Scan for the cell matching the given text and deliver its [X, Y] coordinate at center. 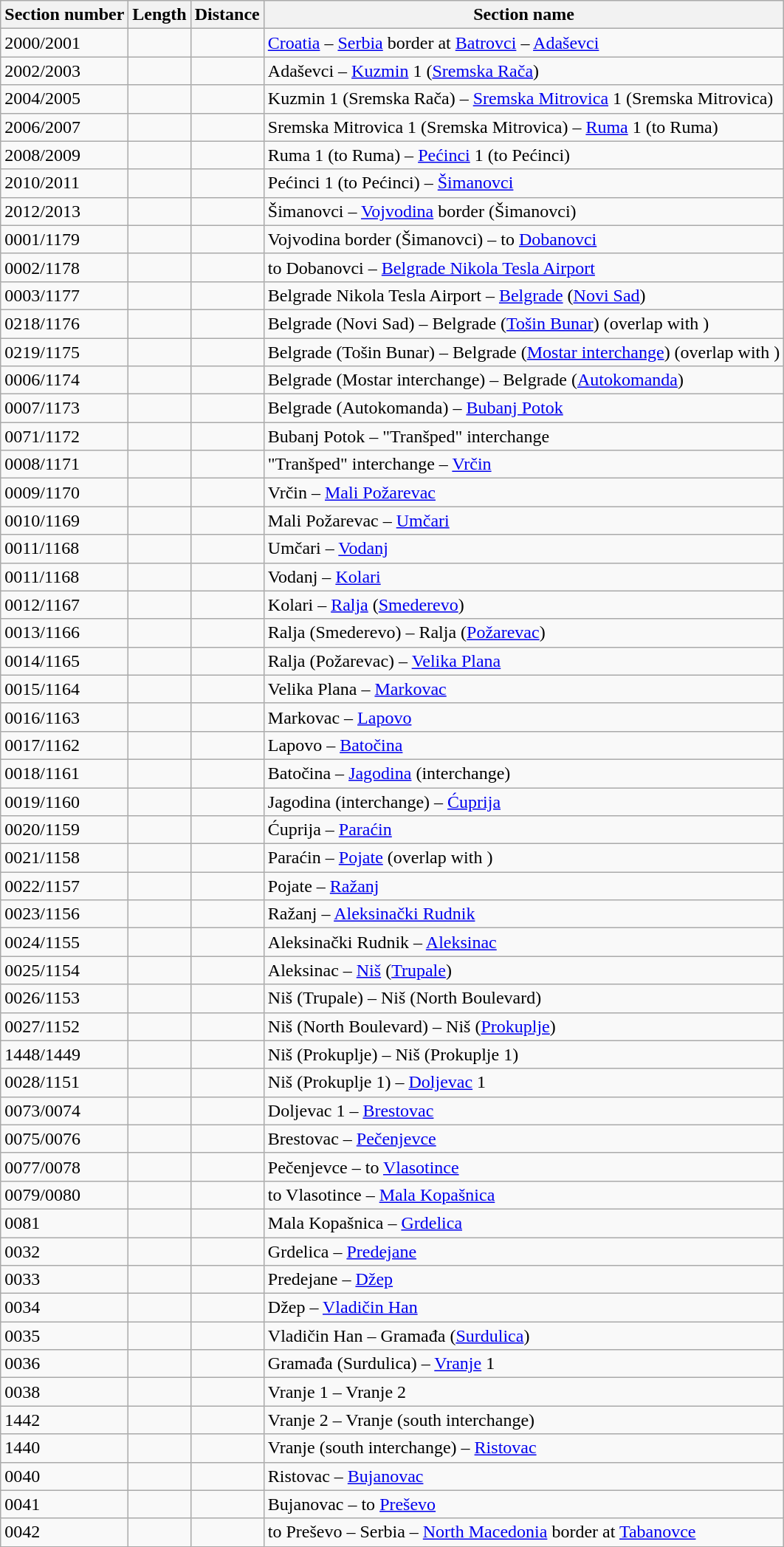
"Tranšped" interchange – Vrčin [523, 464]
0036 [65, 1364]
0038 [65, 1392]
0019/1160 [65, 801]
0021/1158 [65, 858]
Vranje 2 – Vranje (south interchange) [523, 1420]
2008/2009 [65, 155]
Belgrade (Tošin Bunar) – Belgrade (Mostar interchange) (overlap with ) [523, 352]
Adaševci – Kuzmin 1 (Sremska Rača) [523, 71]
0022/1157 [65, 886]
0014/1165 [65, 661]
0075/0076 [65, 1139]
0001/1179 [65, 239]
Niš (North Boulevard) – Niš (Prokuplje) [523, 1026]
0040 [65, 1476]
Ralja (Požarevac) – Velika Plana [523, 661]
Ristovac – Bujanovac [523, 1476]
0071/1172 [65, 436]
Belgrade (Novi Sad) – Belgrade (Tošin Bunar) (overlap with ) [523, 323]
0012/1167 [65, 605]
0010/1169 [65, 521]
Bujanovac – to Preševo [523, 1504]
Vranje 1 – Vranje 2 [523, 1392]
Belgrade (Mostar interchange) – Belgrade (Autokomanda) [523, 380]
Ćuprija – Paraćin [523, 830]
2004/2005 [65, 99]
1442 [65, 1420]
Distance [227, 15]
Ruma 1 (to Ruma) – Pećinci 1 (to Pećinci) [523, 155]
0025/1154 [65, 970]
0006/1174 [65, 380]
0009/1170 [65, 493]
Section name [523, 15]
Ralja (Smederevo) – Ralja (Požarevac) [523, 633]
2006/2007 [65, 127]
0041 [65, 1504]
Vranje (south interchange) – Ristovac [523, 1448]
0042 [65, 1532]
0035 [65, 1336]
Ražanj – Aleksinački Rudnik [523, 914]
Belgrade Nikola Tesla Airport – Belgrade (Novi Sad) [523, 295]
Lapovo – Batočina [523, 745]
0008/1171 [65, 464]
2012/2013 [65, 211]
0015/1164 [65, 689]
2000/2001 [65, 43]
Grdelica – Predejane [523, 1252]
Vrčin – Mali Požarevac [523, 493]
Pojate – Ražanj [523, 886]
Predejane – Džep [523, 1280]
to Preševo – Serbia – North Macedonia border at Tabanovce [523, 1532]
Batočina – Jagodina (interchange) [523, 773]
Niš (Trupale) – Niš (North Boulevard) [523, 998]
0077/0078 [65, 1167]
Kuzmin 1 (Sremska Rača) – Sremska Mitrovica 1 (Sremska Mitrovica) [523, 99]
Šimanovci – Vojvodina border (Šimanovci) [523, 211]
Croatia – Serbia border at Batrovci – Adaševci [523, 43]
0024/1155 [65, 942]
Kolari – Ralja (Smederevo) [523, 605]
0002/1178 [65, 267]
Džep – Vladičin Han [523, 1308]
Aleksinac – Niš (Trupale) [523, 970]
0013/1166 [65, 633]
to Vlasotince – Mala Kopašnica [523, 1195]
0219/1175 [65, 352]
Velika Plana – Markovac [523, 689]
0026/1153 [65, 998]
Mali Požarevac – Umčari [523, 521]
Doljevac 1 – Brestovac [523, 1111]
Mala Kopašnica – Grdelica [523, 1223]
0218/1176 [65, 323]
0007/1173 [65, 408]
0028/1151 [65, 1083]
Section number [65, 15]
Pečenjevce – to Vlasotince [523, 1167]
Gramađa (Surdulica) – Vranje 1 [523, 1364]
Paraćin – Pojate (overlap with ) [523, 858]
Length [159, 15]
0032 [65, 1252]
Aleksinački Rudnik – Aleksinac [523, 942]
Umčari – Vodanj [523, 549]
Brestovac – Pečenjevce [523, 1139]
0023/1156 [65, 914]
Vojvodina border (Šimanovci) – to Dobanovci [523, 239]
2010/2011 [65, 183]
Bubanj Potok – "Tranšped" interchange [523, 436]
0020/1159 [65, 830]
0003/1177 [65, 295]
Jagodina (interchange) – Ćuprija [523, 801]
0079/0080 [65, 1195]
Sremska Mitrovica 1 (Sremska Mitrovica) – Ruma 1 (to Ruma) [523, 127]
0033 [65, 1280]
Vodanj – Kolari [523, 577]
0016/1163 [65, 717]
Markovac – Lapovo [523, 717]
Niš (Prokuplje) – Niš (Prokuplje 1) [523, 1054]
0081 [65, 1223]
Vladičin Han – Gramađa (Surdulica) [523, 1336]
0018/1161 [65, 773]
0034 [65, 1308]
0027/1152 [65, 1026]
1448/1449 [65, 1054]
0017/1162 [65, 745]
2002/2003 [65, 71]
0073/0074 [65, 1111]
to Dobanovci – Belgrade Nikola Tesla Airport [523, 267]
1440 [65, 1448]
Belgrade (Autokomanda) – Bubanj Potok [523, 408]
Niš (Prokuplje 1) – Doljevac 1 [523, 1083]
Pećinci 1 (to Pećinci) – Šimanovci [523, 183]
